Return [X, Y] of the center of cell containing provided text 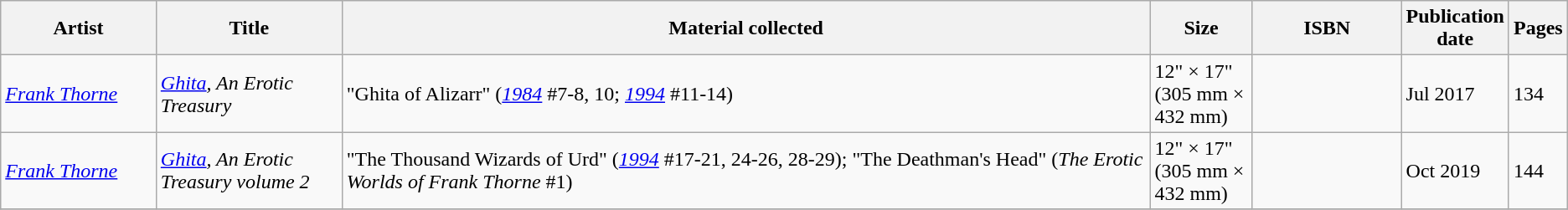
Ghita, An Erotic Treasury [249, 94]
134 [1538, 94]
Publication date [1455, 28]
Pages [1538, 28]
Material collected [745, 28]
Ghita, An Erotic Treasury volume 2 [249, 171]
Artist [79, 28]
Size [1201, 28]
Jul 2017 [1455, 94]
ISBN [1327, 28]
"Ghita of Alizarr" (1984 #7-8, 10; 1994 #11-14) [745, 94]
"The Thousand Wizards of Urd" (1994 #17-21, 24-26, 28-29); "The Deathman's Head" (The Erotic Worlds of Frank Thorne #1) [745, 171]
144 [1538, 171]
Oct 2019 [1455, 171]
Title [249, 28]
